Return [X, Y] of the center of cell containing provided text 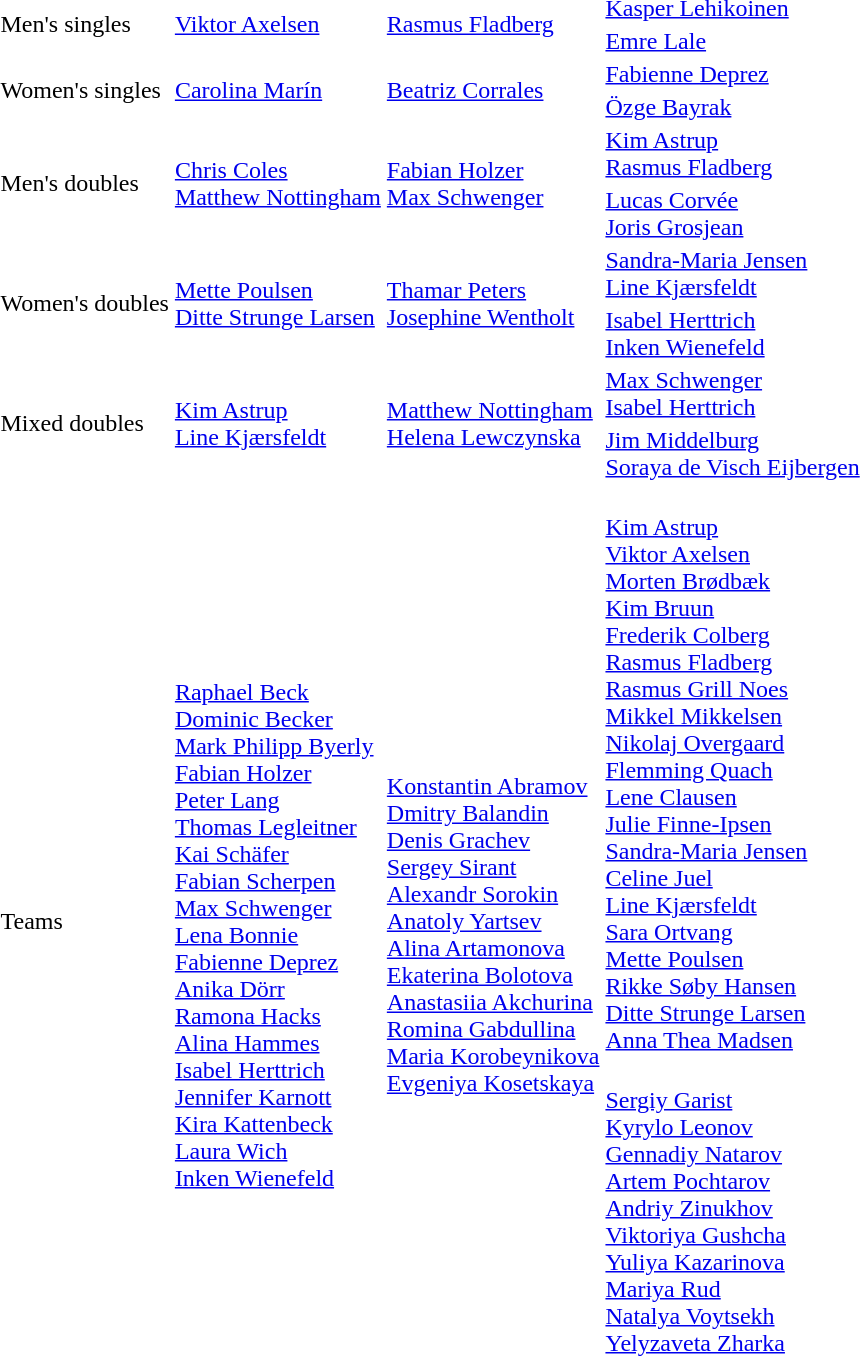
Beatriz Corrales [493, 90]
Kim Astrup Line Kjærsfeldt [278, 424]
Matthew Nottingham Helena Lewczynska [493, 424]
Fabian Holzer Max Schwenger [493, 184]
Chris Coles Matthew Nottingham [278, 184]
Carolina Marín [278, 90]
Thamar Peters Josephine Wentholt [493, 304]
Mette Poulsen Ditte Strunge Larsen [278, 304]
